Detect which cell encompasses the target text, then output its (x, y) center coordinate. 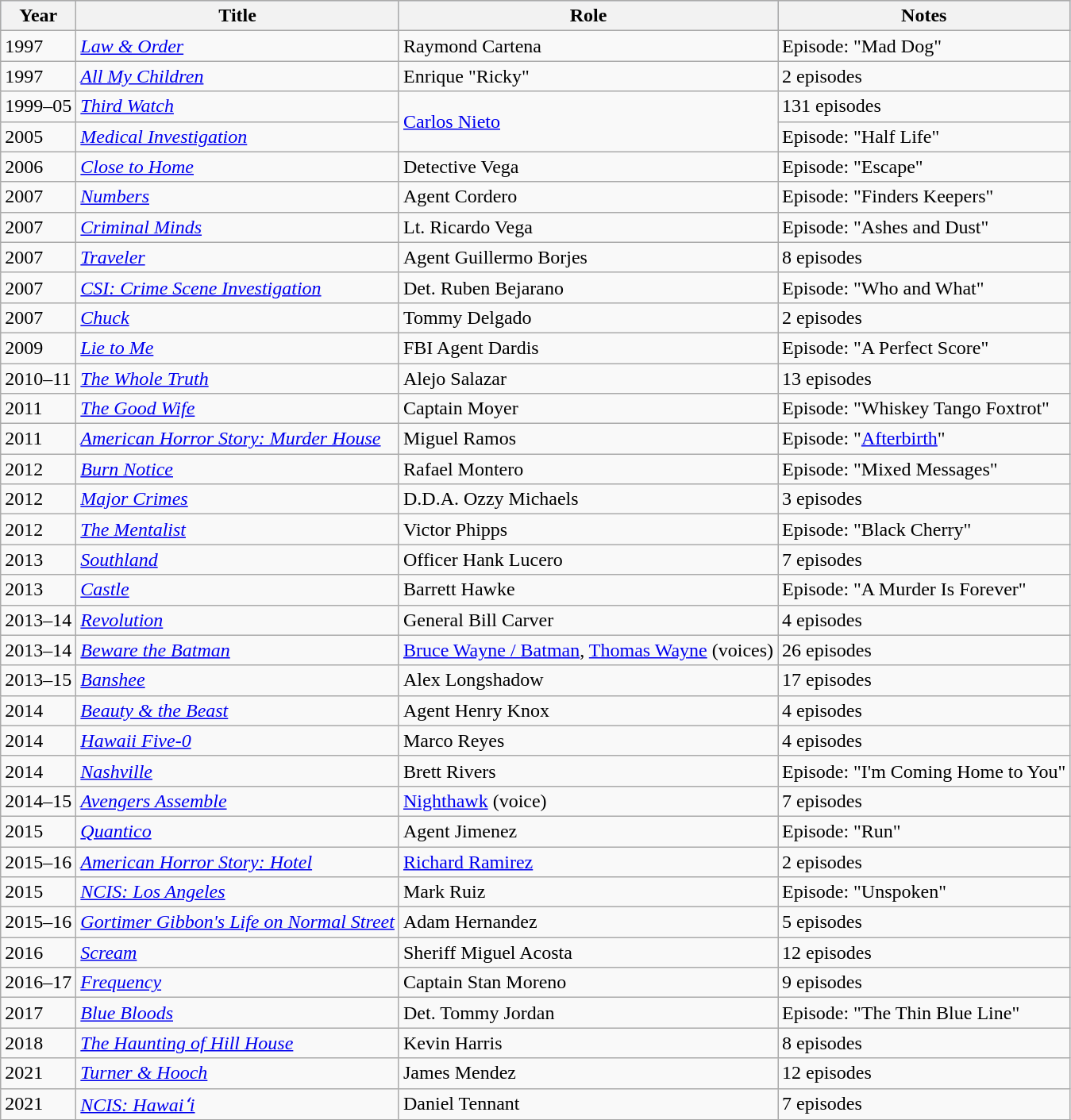
Episode: "A Murder Is Forever" (924, 590)
All My Children (238, 76)
Quantico (238, 831)
Episode: "Whiskey Tango Foxtrot" (924, 409)
Episode: "Escape" (924, 167)
Raymond Cartena (588, 46)
Episode: "Unspoken" (924, 892)
Traveler (238, 257)
Major Crimes (238, 499)
Turner & Hooch (238, 1073)
Agent Cordero (588, 197)
Beauty & the Beast (238, 710)
American Horror Story: Hotel (238, 861)
2006 (38, 167)
Episode: "Half Life" (924, 137)
Medical Investigation (238, 137)
Role (588, 16)
Det. Tommy Jordan (588, 1013)
Brett Rivers (588, 771)
Revolution (238, 620)
Marco Reyes (588, 741)
Episode: "Mixed Messages" (924, 469)
Episode: "The Thin Blue Line" (924, 1013)
Episode: "Run" (924, 831)
Agent Guillermo Borjes (588, 257)
Lt. Ricardo Vega (588, 227)
Banshee (238, 680)
The Good Wife (238, 409)
Episode: "I'm Coming Home to You" (924, 771)
American Horror Story: Murder House (238, 439)
The Whole Truth (238, 379)
Chuck (238, 318)
Numbers (238, 197)
1999–05 (38, 106)
CSI: Crime Scene Investigation (238, 287)
2016 (38, 953)
Bruce Wayne / Batman, Thomas Wayne (voices) (588, 650)
Close to Home (238, 167)
Agent Henry Knox (588, 710)
2016–17 (38, 983)
Adam Hernandez (588, 922)
26 episodes (924, 650)
5 episodes (924, 922)
The Mentalist (238, 529)
Episode: "Black Cherry" (924, 529)
131 episodes (924, 106)
17 episodes (924, 680)
2018 (38, 1043)
Nighthawk (voice) (588, 801)
Episode: "A Perfect Score" (924, 348)
2013–15 (38, 680)
Scream (238, 953)
2010–11 (38, 379)
Sheriff Miguel Acosta (588, 953)
Notes (924, 16)
Richard Ramirez (588, 861)
D.D.A. Ozzy Michaels (588, 499)
Detective Vega (588, 167)
Captain Stan Moreno (588, 983)
Avengers Assemble (238, 801)
Mark Ruiz (588, 892)
Title (238, 16)
Daniel Tennant (588, 1104)
Agent Jimenez (588, 831)
Alex Longshadow (588, 680)
Barrett Hawke (588, 590)
Captain Moyer (588, 409)
NCIS: Hawaiʻi (238, 1104)
Lie to Me (238, 348)
Carlos Nieto (588, 121)
The Haunting of Hill House (238, 1043)
9 episodes (924, 983)
NCIS: Los Angeles (238, 892)
Episode: "Mad Dog" (924, 46)
Law & Order (238, 46)
Det. Ruben Bejarano (588, 287)
Enrique "Ricky" (588, 76)
Miguel Ramos (588, 439)
General Bill Carver (588, 620)
Gortimer Gibbon's Life on Normal Street (238, 922)
2009 (38, 348)
3 episodes (924, 499)
Rafael Montero (588, 469)
Southland (238, 560)
Kevin Harris (588, 1043)
Beware the Batman (238, 650)
Episode: "Who and What" (924, 287)
Episode: "Ashes and Dust" (924, 227)
Hawaii Five-0 (238, 741)
Officer Hank Lucero (588, 560)
Third Watch (238, 106)
Criminal Minds (238, 227)
Victor Phipps (588, 529)
Alejo Salazar (588, 379)
FBI Agent Dardis (588, 348)
Nashville (238, 771)
Blue Bloods (238, 1013)
Frequency (238, 983)
Castle (238, 590)
Year (38, 16)
Burn Notice (238, 469)
2017 (38, 1013)
2014–15 (38, 801)
James Mendez (588, 1073)
2005 (38, 137)
13 episodes (924, 379)
Episode: "Afterbirth" (924, 439)
Tommy Delgado (588, 318)
Episode: "Finders Keepers" (924, 197)
